From the cell containing the given text, extract its center point as (x, y) coordinate. 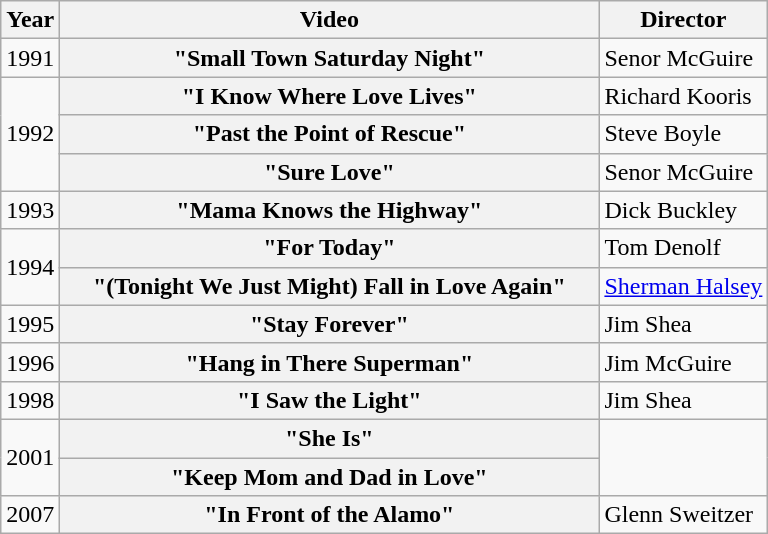
"Past the Point of Rescue" (330, 134)
"For Today" (330, 248)
2001 (30, 457)
1992 (30, 134)
Tom Denolf (684, 248)
Richard Kooris (684, 96)
1996 (30, 362)
Year (30, 20)
"In Front of the Alamo" (330, 515)
"(Tonight We Just Might) Fall in Love Again" (330, 286)
Glenn Sweitzer (684, 515)
Video (330, 20)
2007 (30, 515)
1991 (30, 58)
Jim McGuire (684, 362)
"I Saw the Light" (330, 400)
Steve Boyle (684, 134)
Sherman Halsey (684, 286)
"Stay Forever" (330, 324)
"Keep Mom and Dad in Love" (330, 477)
1994 (30, 267)
"Sure Love" (330, 172)
"Small Town Saturday Night" (330, 58)
Director (684, 20)
"Hang in There Superman" (330, 362)
"I Know Where Love Lives" (330, 96)
"She Is" (330, 438)
1995 (30, 324)
"Mama Knows the Highway" (330, 210)
Dick Buckley (684, 210)
1998 (30, 400)
1993 (30, 210)
